Determine the (x, y) coordinate at the center of the cell enclosing the given text.  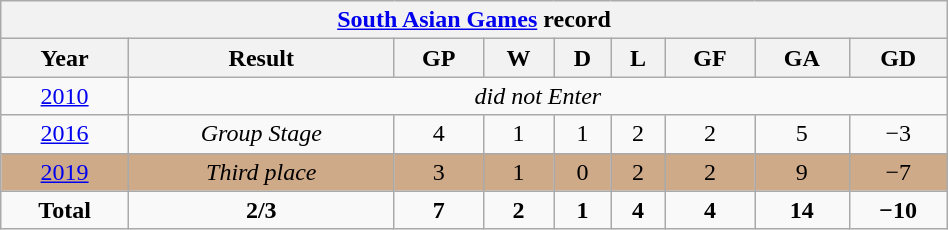
Year (65, 58)
−10 (898, 210)
GD (898, 58)
0 (582, 172)
14 (802, 210)
W (518, 58)
2019 (65, 172)
−3 (898, 134)
2/3 (261, 210)
3 (438, 172)
Third place (261, 172)
Total (65, 210)
L (638, 58)
7 (438, 210)
9 (802, 172)
Group Stage (261, 134)
GP (438, 58)
5 (802, 134)
Result (261, 58)
did not Enter (538, 96)
D (582, 58)
−7 (898, 172)
GF (710, 58)
South Asian Games record (474, 20)
2010 (65, 96)
GA (802, 58)
2016 (65, 134)
